Find where the given text appears and provide that cell's center as (X, Y) coordinate. 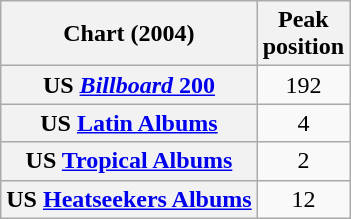
Chart (2004) (129, 34)
US Latin Albums (129, 123)
12 (303, 199)
US Tropical Albums (129, 161)
US Heatseekers Albums (129, 199)
US Billboard 200 (129, 85)
Peakposition (303, 34)
4 (303, 123)
192 (303, 85)
2 (303, 161)
